Output the (X, Y) coordinate of the center of the cell containing the given text.  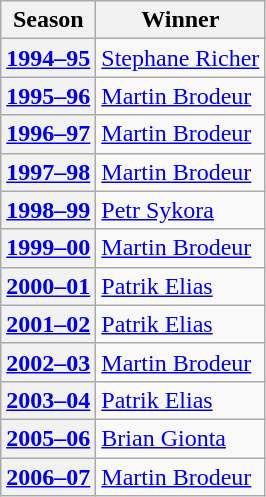
Brian Gionta (180, 438)
1995–96 (48, 96)
Stephane Richer (180, 58)
1999–00 (48, 248)
Petr Sykora (180, 210)
2001–02 (48, 324)
2003–04 (48, 400)
1994–95 (48, 58)
2000–01 (48, 286)
2006–07 (48, 477)
1997–98 (48, 172)
Season (48, 20)
1998–99 (48, 210)
Winner (180, 20)
2002–03 (48, 362)
2005–06 (48, 438)
1996–97 (48, 134)
